Search for the cell housing the specified text and yield its (X, Y) center coordinate. 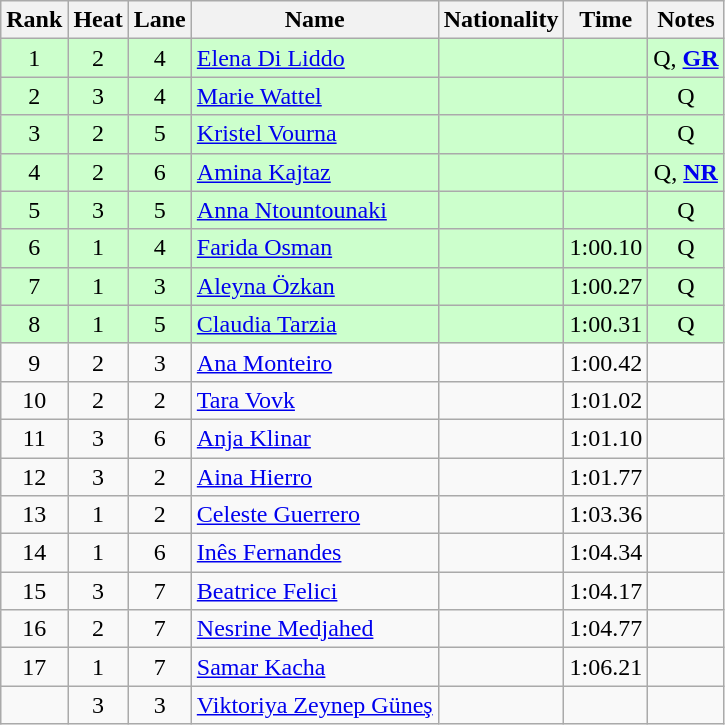
17 (34, 667)
Time (606, 20)
12 (34, 477)
Lane (160, 20)
Anja Klinar (314, 438)
Heat (98, 20)
Anna Ntountounaki (314, 210)
1:04.34 (606, 553)
Beatrice Felici (314, 591)
13 (34, 515)
1:03.36 (606, 515)
1:01.77 (606, 477)
Viktoriya Zeynep Güneş (314, 705)
1:00.42 (606, 362)
Nesrine Medjahed (314, 629)
Rank (34, 20)
Name (314, 20)
1:01.10 (606, 438)
Elena Di Liddo (314, 58)
15 (34, 591)
Notes (686, 20)
Amina Kajtaz (314, 172)
1:06.21 (606, 667)
9 (34, 362)
Nationality (501, 20)
1:00.10 (606, 248)
Farida Osman (314, 248)
Marie Wattel (314, 96)
10 (34, 400)
Celeste Guerrero (314, 515)
8 (34, 324)
1:04.17 (606, 591)
Samar Kacha (314, 667)
Claudia Tarzia (314, 324)
1:00.31 (606, 324)
Aleyna Özkan (314, 286)
Tara Vovk (314, 400)
Q, NR (686, 172)
1:04.77 (606, 629)
Inês Fernandes (314, 553)
1:01.02 (606, 400)
16 (34, 629)
1:00.27 (606, 286)
11 (34, 438)
Ana Monteiro (314, 362)
Q, GR (686, 58)
Aina Hierro (314, 477)
Kristel Vourna (314, 134)
14 (34, 553)
